Provide the [x, y] coordinate of the cell's center where the given text is located.  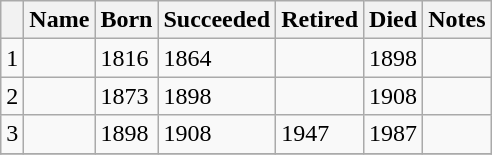
Retired [320, 20]
Notes [457, 20]
1 [12, 58]
Born [126, 20]
2 [12, 96]
Succeeded [217, 20]
1987 [394, 134]
1816 [126, 58]
Name [60, 20]
3 [12, 134]
Died [394, 20]
1864 [217, 58]
1873 [126, 96]
1947 [320, 134]
